Pinpoint the cell where the given text exists, returning its (X, Y) midpoint coordinate. 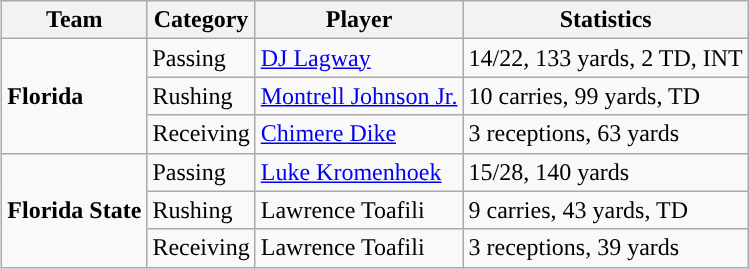
Player (359, 20)
Luke Kromenhoek (359, 172)
Category (201, 20)
Montrell Johnson Jr. (359, 96)
10 carries, 99 yards, TD (606, 96)
9 carries, 43 yards, TD (606, 210)
Statistics (606, 20)
14/22, 133 yards, 2 TD, INT (606, 58)
3 receptions, 39 yards (606, 248)
3 receptions, 63 yards (606, 134)
15/28, 140 yards (606, 172)
Team (74, 20)
DJ Lagway (359, 58)
Chimere Dike (359, 134)
Florida State (74, 210)
Florida (74, 96)
